Return (X, Y) of the center of cell containing provided text 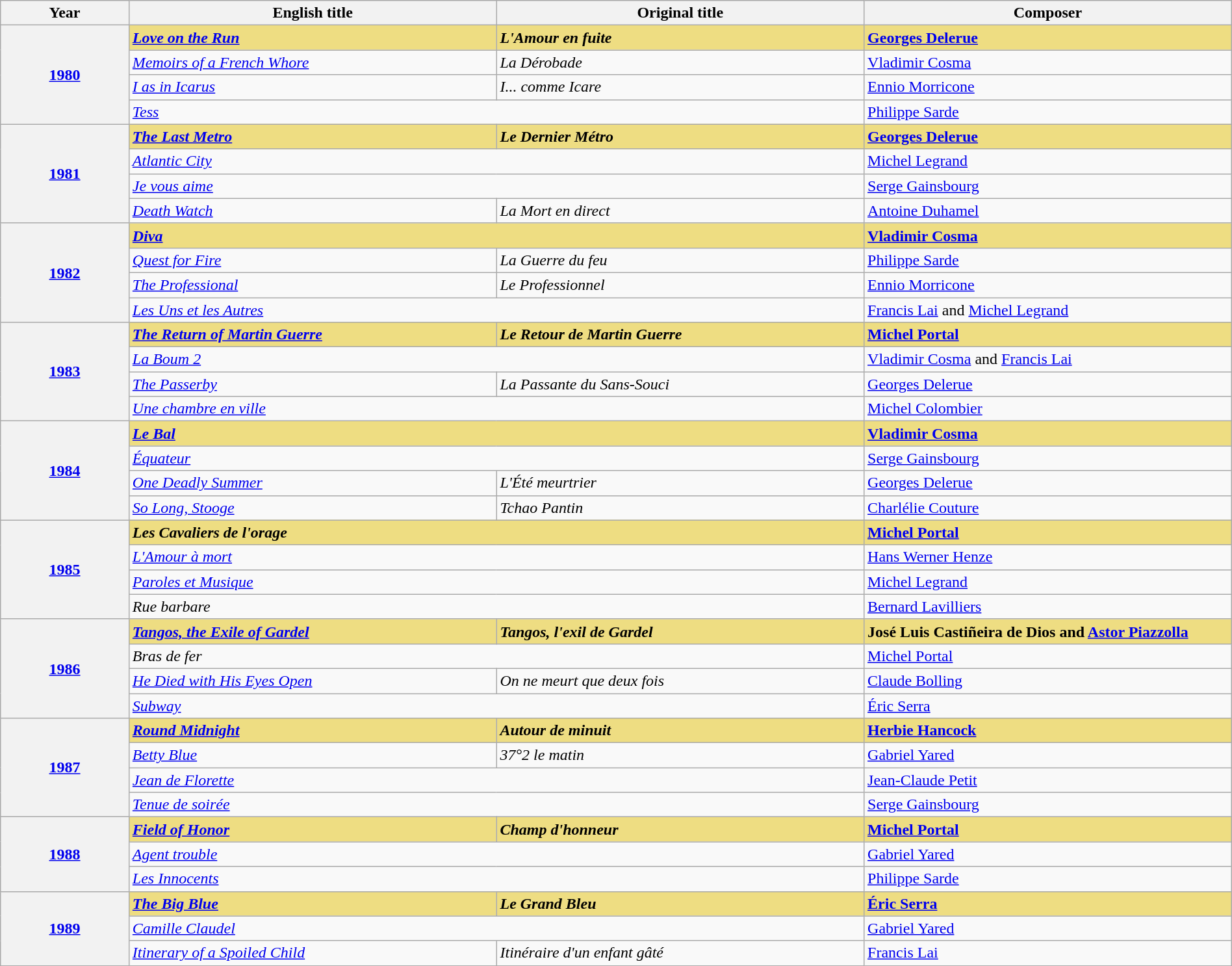
Subway (496, 705)
The Last Metro (313, 137)
Camille Claudel (496, 928)
Jean de Florette (496, 780)
Tess (496, 112)
1980 (65, 75)
Death Watch (313, 211)
1981 (65, 174)
1984 (65, 471)
Original title (680, 13)
Tchao Pantin (680, 508)
Le Bal (496, 434)
L'Été meurtrier (680, 483)
Diva (496, 235)
One Deadly Summer (313, 483)
Michel Colombier (1048, 409)
English title (313, 13)
1989 (65, 928)
The Return of Martin Guerre (313, 335)
Rue barbare (496, 607)
Les Cavaliers de l'orage (496, 532)
1982 (65, 272)
Love on the Run (313, 38)
Les Innocents (496, 879)
37°2 le matin (680, 755)
Charlélie Couture (1048, 508)
Jean-Claude Petit (1048, 780)
Composer (1048, 13)
Tangos, l'exil de Gardel (680, 631)
Bras de fer (496, 656)
Vladimir Cosma and Francis Lai (1048, 359)
Hans Werner Henze (1048, 557)
I... comme Icare (680, 87)
Les Uns et les Autres (496, 310)
So Long, Stooge (313, 508)
La Guerre du feu (680, 260)
Le Retour de Martin Guerre (680, 335)
The Professional (313, 285)
Francis Lai and Michel Legrand (1048, 310)
Memoirs of a French Whore (313, 62)
Le Dernier Métro (680, 137)
Le Grand Bleu (680, 904)
The Passerby (313, 384)
La Boum 2 (496, 359)
He Died with His Eyes Open (313, 681)
Paroles et Musique (496, 582)
La Dérobade (680, 62)
Betty Blue (313, 755)
Tenue de soirée (496, 805)
Agent trouble (496, 854)
Je vous aime (496, 186)
1986 (65, 668)
La Passante du Sans-Souci (680, 384)
Tangos, the Exile of Gardel (313, 631)
Atlantic City (496, 161)
Field of Honor (313, 829)
Year (65, 13)
1985 (65, 569)
Itinerary of a Spoiled Child (313, 953)
Herbie Hancock (1048, 731)
José Luis Castiñeira de Dios and Astor Piazzolla (1048, 631)
L'Amour à mort (496, 557)
Round Midnight (313, 731)
I as in Icarus (313, 87)
Claude Bolling (1048, 681)
Quest for Fire (313, 260)
Champ d'honneur (680, 829)
La Mort en direct (680, 211)
Antoine Duhamel (1048, 211)
1983 (65, 372)
1987 (65, 768)
Le Professionnel (680, 285)
Une chambre en ville (496, 409)
1988 (65, 854)
Itinéraire d'un enfant gâté (680, 953)
Équateur (496, 458)
Bernard Lavilliers (1048, 607)
On ne meurt que deux fois (680, 681)
L'Amour en fuite (680, 38)
Autour de minuit (680, 731)
Francis Lai (1048, 953)
The Big Blue (313, 904)
